Return (X, Y) of the center of cell containing provided text 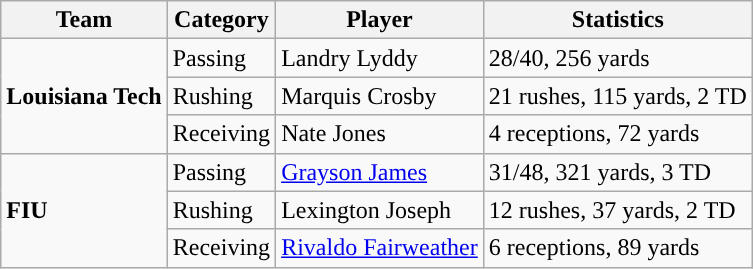
Nate Jones (380, 134)
Team (84, 20)
Landry Lyddy (380, 58)
Lexington Joseph (380, 210)
Category (221, 20)
12 rushes, 37 yards, 2 TD (618, 210)
6 receptions, 89 yards (618, 248)
Player (380, 20)
4 receptions, 72 yards (618, 134)
31/48, 321 yards, 3 TD (618, 172)
Statistics (618, 20)
21 rushes, 115 yards, 2 TD (618, 96)
Grayson James (380, 172)
Louisiana Tech (84, 96)
Marquis Crosby (380, 96)
FIU (84, 210)
Rivaldo Fairweather (380, 248)
28/40, 256 yards (618, 58)
